Find where the given text appears and provide that cell's center as [x, y] coordinate. 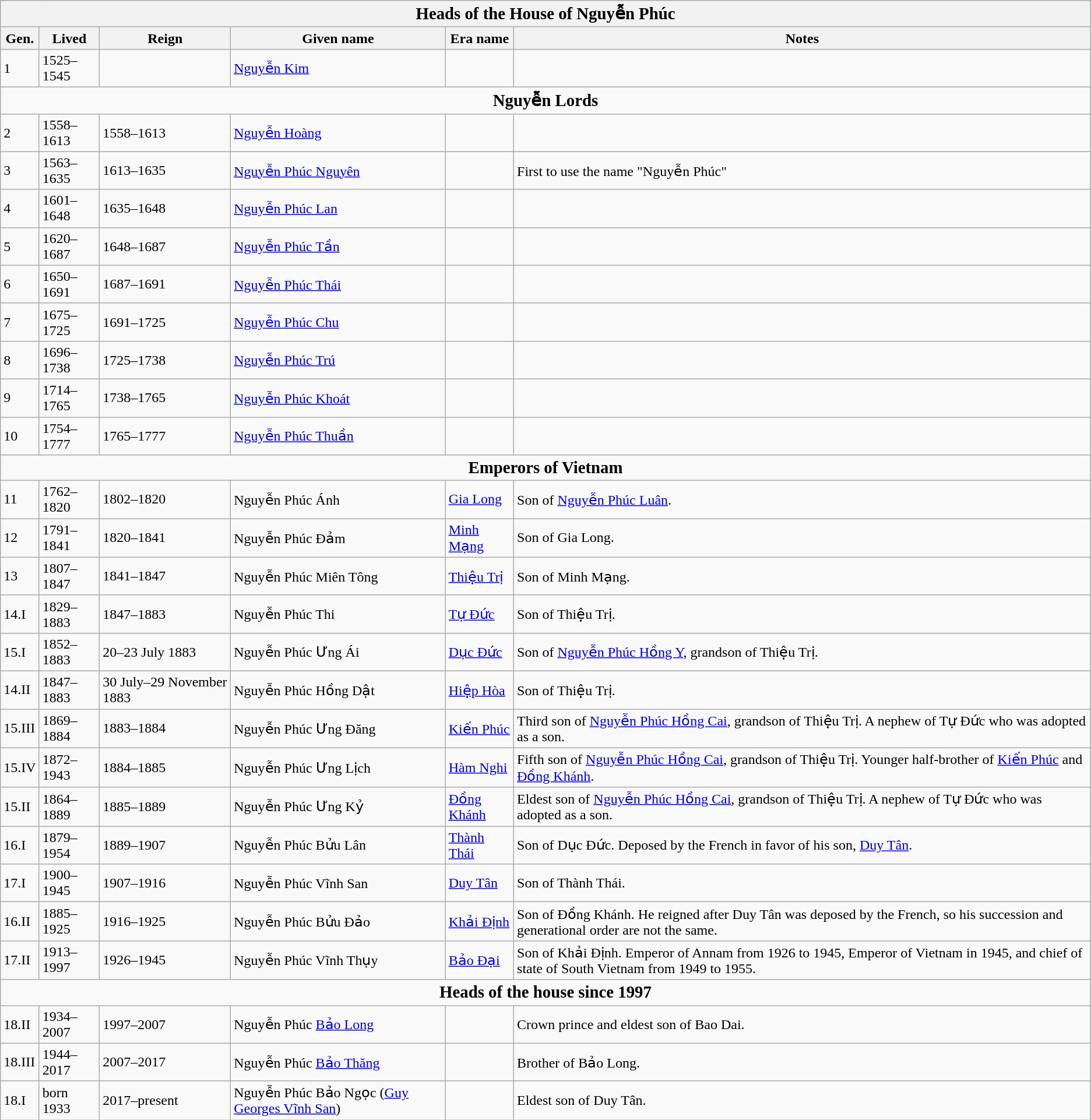
1926–1945 [166, 960]
1754–1777 [69, 436]
Nguyễn Kim [338, 68]
1650–1691 [69, 284]
15.I [20, 651]
1802–1820 [166, 500]
2 [20, 133]
1916–1925 [166, 922]
1872–1943 [69, 767]
15.IV [20, 767]
1620–1687 [69, 246]
Nguyễn Phúc Vĩnh San [338, 883]
12 [20, 538]
1907–1916 [166, 883]
Crown prince and eldest son of Bao Dai. [803, 1024]
3 [20, 170]
30 July–29 November 1883 [166, 690]
18.I [20, 1100]
2017–present [166, 1100]
1900–1945 [69, 883]
1913–1997 [69, 960]
First to use the name "Nguyễn Phúc" [803, 170]
1765–1777 [166, 436]
Nguyễn Phúc Hồng Dật [338, 690]
Son of Thành Thái. [803, 883]
Nguyễn Phúc Ưng Kỷ [338, 806]
Nguyễn Hoàng [338, 133]
Dục Đức [479, 651]
1841–1847 [166, 576]
6 [20, 284]
Hiệp Hòa [479, 690]
Nguyễn Phúc Ưng Đăng [338, 728]
Nguyễn Phúc Ưng Ái [338, 651]
1 [20, 68]
1563–1635 [69, 170]
Son of Minh Mạng. [803, 576]
1648–1687 [166, 246]
Nguyễn Phúc Bảo Long [338, 1024]
1885–1925 [69, 922]
Nguyễn Phúc Nguyên [338, 170]
Thiệu Trị [479, 576]
1525–1545 [69, 68]
1883–1884 [166, 728]
1791–1841 [69, 538]
Era name [479, 38]
9 [20, 397]
Hàm Nghi [479, 767]
Gia Long [479, 500]
Third son of Nguyễn Phúc Hồng Cai, grandson of Thiệu Trị. A nephew of Tự Đức who was adopted as a son. [803, 728]
Nguyễn Phúc Tần [338, 246]
1864–1889 [69, 806]
Khải Định [479, 922]
Fifth son of Nguyễn Phúc Hồng Cai, grandson of Thiệu Trị. Younger half-brother of Kiến Phúc and Đồng Khánh. [803, 767]
Nguyễn Lords [545, 100]
1934–2007 [69, 1024]
1884–1885 [166, 767]
Son of Nguyễn Phúc Luân. [803, 500]
Heads of the House of Nguyễn Phúc [545, 14]
16.I [20, 845]
1714–1765 [69, 397]
1601–1648 [69, 209]
Minh Mạng [479, 538]
17.II [20, 960]
Nguyễn Phúc Bảo Thăng [338, 1062]
Son of Dục Đức. Deposed by the French in favor of his son, Duy Tân. [803, 845]
1613–1635 [166, 170]
Nguyễn Phúc Bửu Đảo [338, 922]
Nguyễn Phúc Vĩnh Thụy [338, 960]
18.II [20, 1024]
Nguyễn Phúc Bảo Ngọc (Guy Georges Vĩnh San) [338, 1100]
1820–1841 [166, 538]
Reign [166, 38]
Notes [803, 38]
1879–1954 [69, 845]
Eldest son of Duy Tân. [803, 1100]
18.III [20, 1062]
8 [20, 360]
Tự Đức [479, 614]
Emperors of Vietnam [545, 468]
Thành Thái [479, 845]
Brother of Bảo Long. [803, 1062]
20–23 July 1883 [166, 651]
4 [20, 209]
Nguyễn Phúc Trú [338, 360]
11 [20, 500]
1762–1820 [69, 500]
Duy Tân [479, 883]
Son of Khải Định. Emperor of Annam from 1926 to 1945, Emperor of Vietnam in 1945, and chief of state of South Vietnam from 1949 to 1955. [803, 960]
10 [20, 436]
1675–1725 [69, 322]
1807–1847 [69, 576]
Bảo Đại [479, 960]
Given name [338, 38]
Nguyễn Phúc Thi [338, 614]
17.I [20, 883]
Nguyễn Phúc Đảm [338, 538]
1687–1691 [166, 284]
7 [20, 322]
Nguyễn Phúc Lan [338, 209]
Lived [69, 38]
1997–2007 [166, 1024]
1696–1738 [69, 360]
1944–2017 [69, 1062]
13 [20, 576]
1725–1738 [166, 360]
Eldest son of Nguyễn Phúc Hồng Cai, grandson of Thiệu Trị. A nephew of Tự Đức who was adopted as a son. [803, 806]
15.III [20, 728]
Nguyễn Phúc Thuần [338, 436]
born 1933 [69, 1100]
Son of Gia Long. [803, 538]
Son of Nguyễn Phúc Hồng Y, grandson of Thiệu Trị. [803, 651]
15.II [20, 806]
Kiến Phúc [479, 728]
Heads of the house since 1997 [545, 992]
1885–1889 [166, 806]
14.I [20, 614]
Đồng Khánh [479, 806]
2007–2017 [166, 1062]
Nguyễn Phúc Thái [338, 284]
Gen. [20, 38]
5 [20, 246]
1691–1725 [166, 322]
Nguyễn Phúc Ánh [338, 500]
1852–1883 [69, 651]
1738–1765 [166, 397]
Son of Đồng Khánh. He reigned after Duy Tân was deposed by the French, so his succession and generational order are not the same. [803, 922]
Nguyễn Phúc Bửu Lân [338, 845]
1889–1907 [166, 845]
1635–1648 [166, 209]
1869–1884 [69, 728]
Nguyễn Phúc Chu [338, 322]
16.II [20, 922]
14.II [20, 690]
1829–1883 [69, 614]
Nguyễn Phúc Khoát [338, 397]
Nguyễn Phúc Ưng Lịch [338, 767]
Nguyễn Phúc Miên Tông [338, 576]
